Output the (x, y) coordinate of the center of the cell containing the given text.  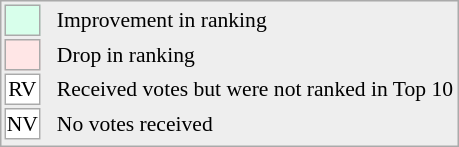
RV (22, 90)
No votes received (254, 124)
Drop in ranking (254, 55)
Improvement in ranking (254, 20)
NV (22, 124)
Received votes but were not ranked in Top 10 (254, 90)
